Output the [X, Y] coordinate of the center of the cell containing the given text.  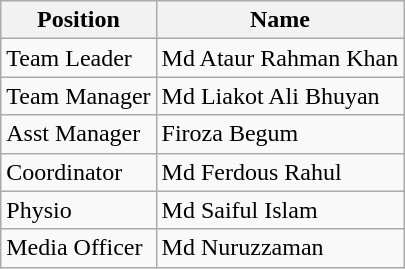
Md Ferdous Rahul [280, 172]
Team Leader [78, 58]
Team Manager [78, 96]
Media Officer [78, 248]
Position [78, 20]
Md Liakot Ali Bhuyan [280, 96]
Firoza Begum [280, 134]
Name [280, 20]
Asst Manager [78, 134]
Coordinator [78, 172]
Md Saiful Islam [280, 210]
Md Ataur Rahman Khan [280, 58]
Physio [78, 210]
Md Nuruzzaman [280, 248]
